Pinpoint the cell where the given text exists, returning its (X, Y) midpoint coordinate. 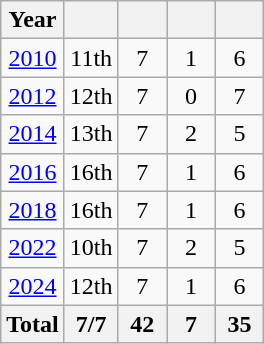
2014 (33, 134)
Total (33, 324)
Year (33, 20)
42 (142, 324)
7/7 (91, 324)
2010 (33, 58)
0 (192, 96)
13th (91, 134)
35 (240, 324)
2016 (33, 172)
2018 (33, 210)
11th (91, 58)
2022 (33, 248)
2024 (33, 286)
10th (91, 248)
2012 (33, 96)
